For the text-containing cell, return its midpoint in (X, Y) coordinate format. 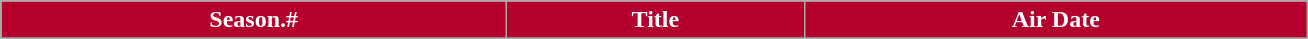
Air Date (1056, 20)
Title (656, 20)
Season.# (254, 20)
